Capture the cell that displays the provided text and extract its [x, y] central coordinate. 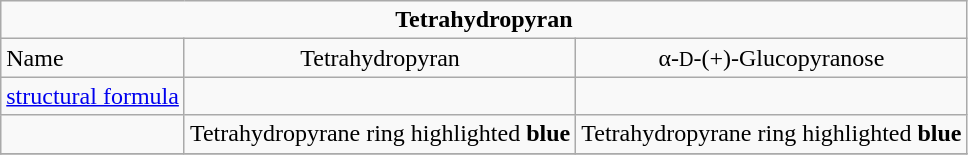
structural formula [93, 96]
α-D-(+)-Glucopyranose [772, 58]
Name [93, 58]
